Pinpoint the cell where the given text exists, returning its (x, y) midpoint coordinate. 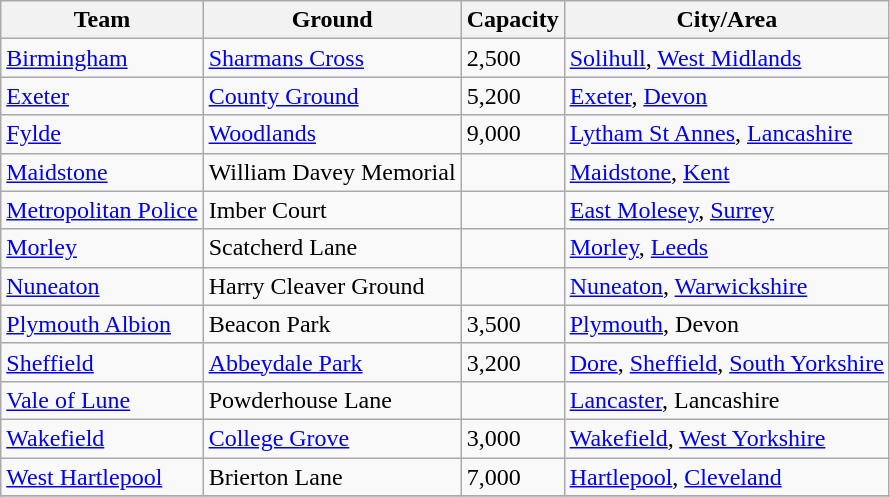
Nuneaton, Warwickshire (726, 286)
Vale of Lune (102, 400)
Exeter (102, 96)
West Hartlepool (102, 477)
Solihull, West Midlands (726, 58)
Exeter, Devon (726, 96)
Maidstone, Kent (726, 172)
5,200 (512, 96)
2,500 (512, 58)
Plymouth Albion (102, 324)
Beacon Park (332, 324)
Abbeydale Park (332, 362)
Woodlands (332, 134)
Plymouth, Devon (726, 324)
City/Area (726, 20)
Dore, Sheffield, South Yorkshire (726, 362)
Ground (332, 20)
Lancaster, Lancashire (726, 400)
County Ground (332, 96)
Fylde (102, 134)
Sharmans Cross (332, 58)
7,000 (512, 477)
Capacity (512, 20)
College Grove (332, 438)
3,200 (512, 362)
Morley, Leeds (726, 248)
Maidstone (102, 172)
East Molesey, Surrey (726, 210)
Team (102, 20)
Brierton Lane (332, 477)
William Davey Memorial (332, 172)
Wakefield, West Yorkshire (726, 438)
3,000 (512, 438)
9,000 (512, 134)
Wakefield (102, 438)
Metropolitan Police (102, 210)
3,500 (512, 324)
Imber Court (332, 210)
Powderhouse Lane (332, 400)
Nuneaton (102, 286)
Scatcherd Lane (332, 248)
Hartlepool, Cleveland (726, 477)
Lytham St Annes, Lancashire (726, 134)
Birmingham (102, 58)
Morley (102, 248)
Sheffield (102, 362)
Harry Cleaver Ground (332, 286)
